Pinpoint the cell where the given text exists, returning its [X, Y] midpoint coordinate. 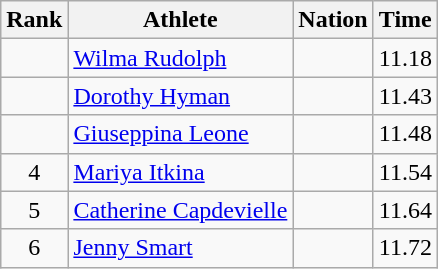
11.43 [405, 96]
Giuseppina Leone [180, 134]
11.48 [405, 134]
Rank [34, 20]
Wilma Rudolph [180, 58]
4 [34, 172]
Dorothy Hyman [180, 96]
11.18 [405, 58]
11.54 [405, 172]
6 [34, 248]
5 [34, 210]
11.64 [405, 210]
Athlete [180, 20]
11.72 [405, 248]
Jenny Smart [180, 248]
Time [405, 20]
Nation [333, 20]
Catherine Capdevielle [180, 210]
Mariya Itkina [180, 172]
